Search for the cell housing the specified text and yield its [x, y] center coordinate. 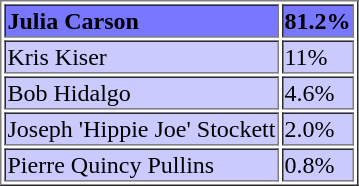
Kris Kiser [141, 56]
Bob Hidalgo [141, 92]
2.0% [317, 128]
11% [317, 56]
4.6% [317, 92]
0.8% [317, 164]
Pierre Quincy Pullins [141, 164]
Joseph 'Hippie Joe' Stockett [141, 128]
Julia Carson [141, 20]
81.2% [317, 20]
